Extract the [X, Y] coordinate from the center of the cell holding the provided text.  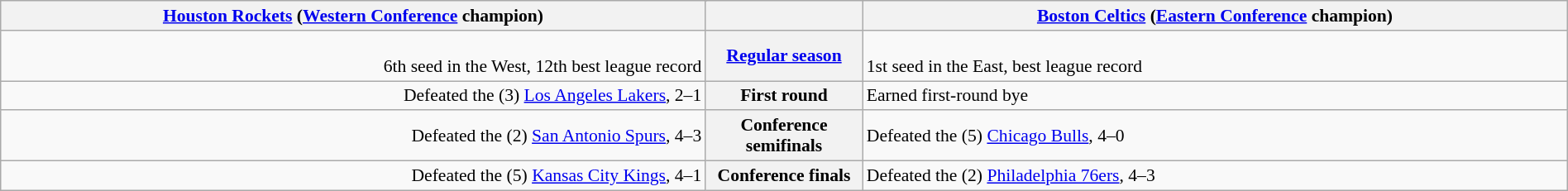
Regular season [784, 56]
Defeated the (5) Kansas City Kings, 4–1 [354, 176]
Houston Rockets (Western Conference champion) [354, 16]
Defeated the (2) San Antonio Spurs, 4–3 [354, 136]
Defeated the (2) Philadelphia 76ers, 4–3 [1216, 176]
First round [784, 96]
Defeated the (3) Los Angeles Lakers, 2–1 [354, 96]
Earned first-round bye [1216, 96]
Conference semifinals [784, 136]
Conference finals [784, 176]
1st seed in the East, best league record [1216, 56]
6th seed in the West, 12th best league record [354, 56]
Defeated the (5) Chicago Bulls, 4–0 [1216, 136]
Boston Celtics (Eastern Conference champion) [1216, 16]
